Identify which cell holds the provided text, then report its (X, Y) central coordinate. 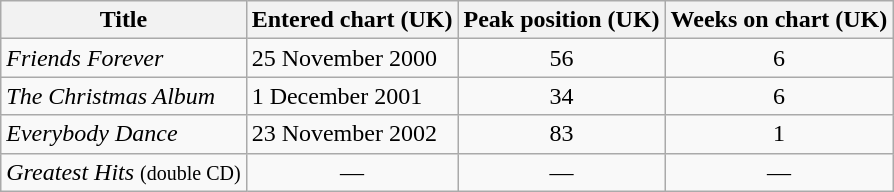
Peak position (UK) (562, 20)
23 November 2002 (352, 134)
Entered chart (UK) (352, 20)
Weeks on chart (UK) (779, 20)
Greatest Hits (double CD) (124, 172)
1 December 2001 (352, 96)
34 (562, 96)
Everybody Dance (124, 134)
The Christmas Album (124, 96)
83 (562, 134)
Title (124, 20)
1 (779, 134)
25 November 2000 (352, 58)
Friends Forever (124, 58)
56 (562, 58)
